Capture the cell that displays the provided text and extract its [x, y] central coordinate. 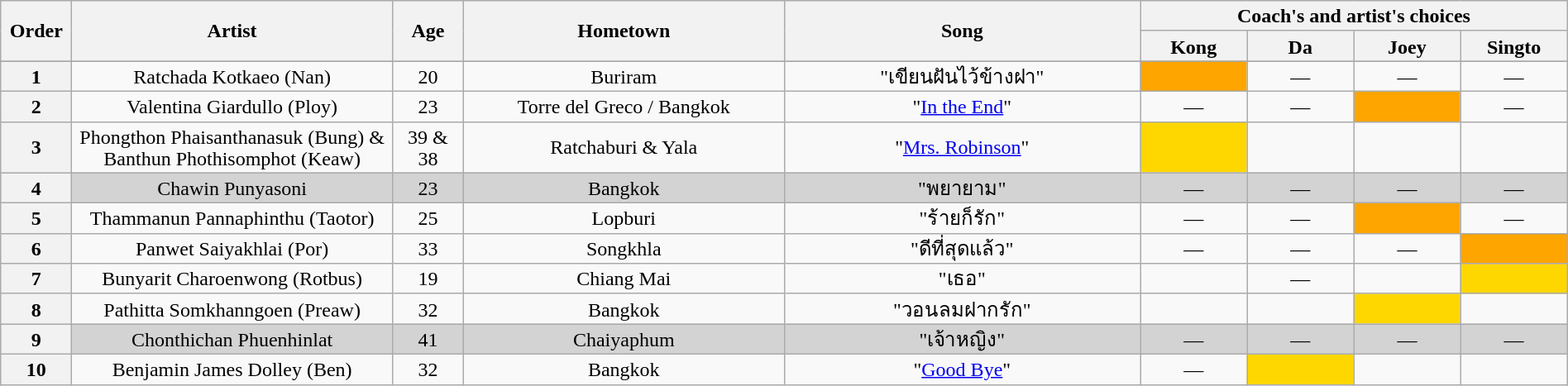
Panwet Saiyakhlai (Por) [232, 248]
"วอนลมฝากรัก" [963, 309]
"ดีที่สุดแล้ว" [963, 248]
Thammanun Pannaphinthu (Taotor) [232, 218]
Pathitta Somkhanngoen (Preaw) [232, 309]
33 [428, 248]
5 [36, 218]
Joey [1408, 46]
Chaiyaphum [624, 339]
Age [428, 31]
1 [36, 76]
20 [428, 76]
Singto [1513, 46]
"In the End" [963, 106]
Hometown [624, 31]
10 [36, 369]
"เขียนฝันไว้ข้างฝา" [963, 76]
"Good Bye" [963, 369]
Chonthichan Phuenhinlat [232, 339]
25 [428, 218]
Phongthon Phaisanthanasuk (Bung) & Banthun Phothisomphot (Keaw) [232, 147]
2 [36, 106]
"พยายาม" [963, 188]
"ร้ายก็รัก" [963, 218]
39 & 38 [428, 147]
Buriram [624, 76]
7 [36, 279]
Order [36, 31]
8 [36, 309]
Benjamin James Dolley (Ben) [232, 369]
Torre del Greco / Bangkok [624, 106]
3 [36, 147]
Chiang Mai [624, 279]
Ratchaburi & Yala [624, 147]
Song [963, 31]
Chawin Punyasoni [232, 188]
Artist [232, 31]
Coach's and artist's choices [1355, 17]
9 [36, 339]
Lopburi [624, 218]
19 [428, 279]
Valentina Giardullo (Ploy) [232, 106]
6 [36, 248]
"Mrs. Robinson" [963, 147]
"เจ้าหญิง" [963, 339]
41 [428, 339]
4 [36, 188]
"เธอ" [963, 279]
Ratchada Kotkaeo (Nan) [232, 76]
Da [1300, 46]
Kong [1194, 46]
Bunyarit Charoenwong (Rotbus) [232, 279]
Songkhla [624, 248]
